Provide the (x, y) coordinate of the cell's center where the given text is located.  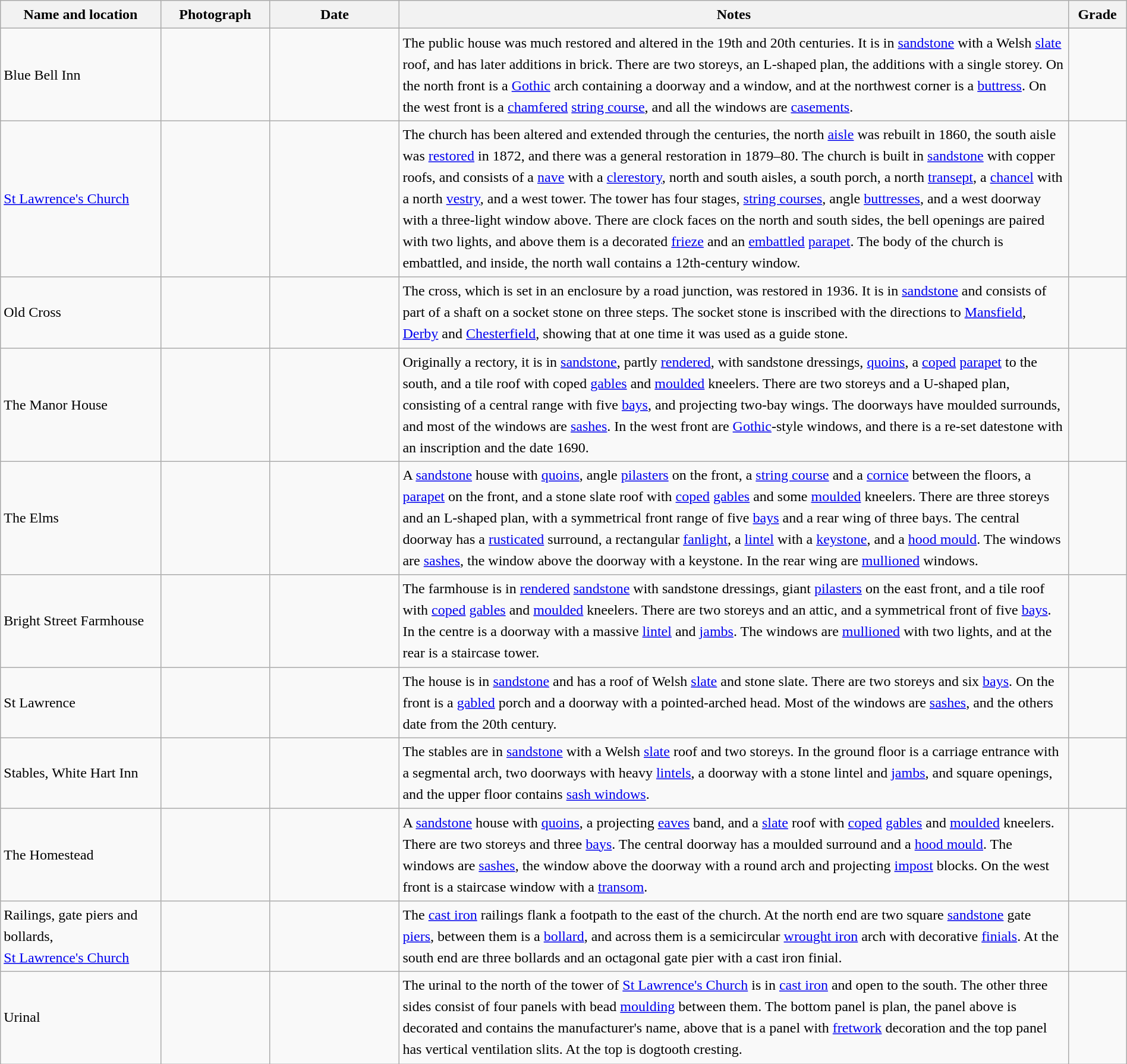
Grade (1097, 14)
Name and location (81, 14)
Old Cross (81, 313)
The Elms (81, 518)
The Homestead (81, 855)
Photograph (215, 14)
The Manor House (81, 404)
St Lawrence (81, 703)
Date (335, 14)
Stables, White Hart Inn (81, 773)
Bright Street Farmhouse (81, 621)
Urinal (81, 1018)
Railings, gate piers and bollards,St Lawrence's Church (81, 936)
St Lawrence's Church (81, 199)
Notes (734, 14)
Blue Bell Inn (81, 75)
